Find where the given text appears and provide that cell's center as [X, Y] coordinate. 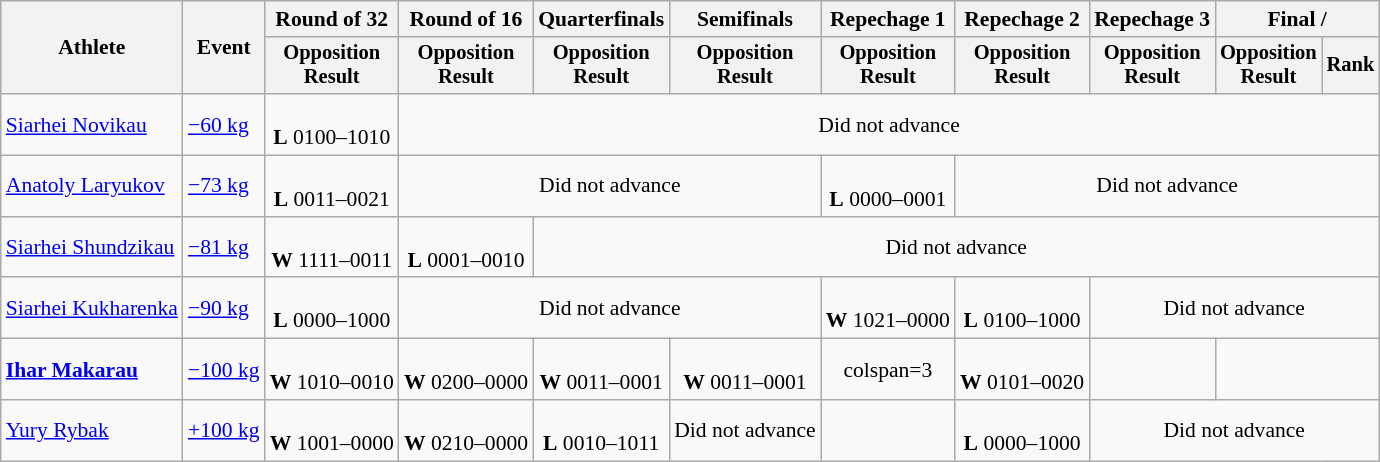
Rank [1351, 66]
−100 kg [224, 370]
Round of 16 [466, 19]
Siarhei Novikau [92, 124]
L 0010–1011 [601, 430]
W 1021–0000 [888, 308]
−73 kg [224, 186]
−60 kg [224, 124]
Quarterfinals [601, 19]
Athlete [92, 48]
Repechage 1 [888, 19]
Repechage 3 [1152, 19]
W 0200–0000 [466, 370]
colspan=3 [888, 370]
Final / [1297, 19]
−81 kg [224, 248]
Siarhei Kukharenka [92, 308]
Repechage 2 [1022, 19]
Siarhei Shundzikau [92, 248]
Anatoly Laryukov [92, 186]
+100 kg [224, 430]
L 0001–0010 [466, 248]
Ihar Makarau [92, 370]
Yury Rybak [92, 430]
Event [224, 48]
W 1010–0010 [332, 370]
L 0100–1010 [332, 124]
Round of 32 [332, 19]
W 1001–0000 [332, 430]
L 0011–0021 [332, 186]
Semifinals [745, 19]
W 0210–0000 [466, 430]
W 1111–0011 [332, 248]
−90 kg [224, 308]
L 0000–0001 [888, 186]
L 0100–1000 [1022, 308]
W 0101–0020 [1022, 370]
